From the cell containing the given text, extract its center point as (x, y) coordinate. 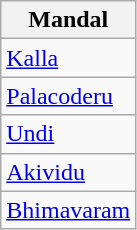
Undi (68, 134)
Kalla (68, 58)
Mandal (68, 20)
Akividu (68, 172)
Bhimavaram (68, 210)
Palacoderu (68, 96)
